Find where the given text appears and provide that cell's center as [X, Y] coordinate. 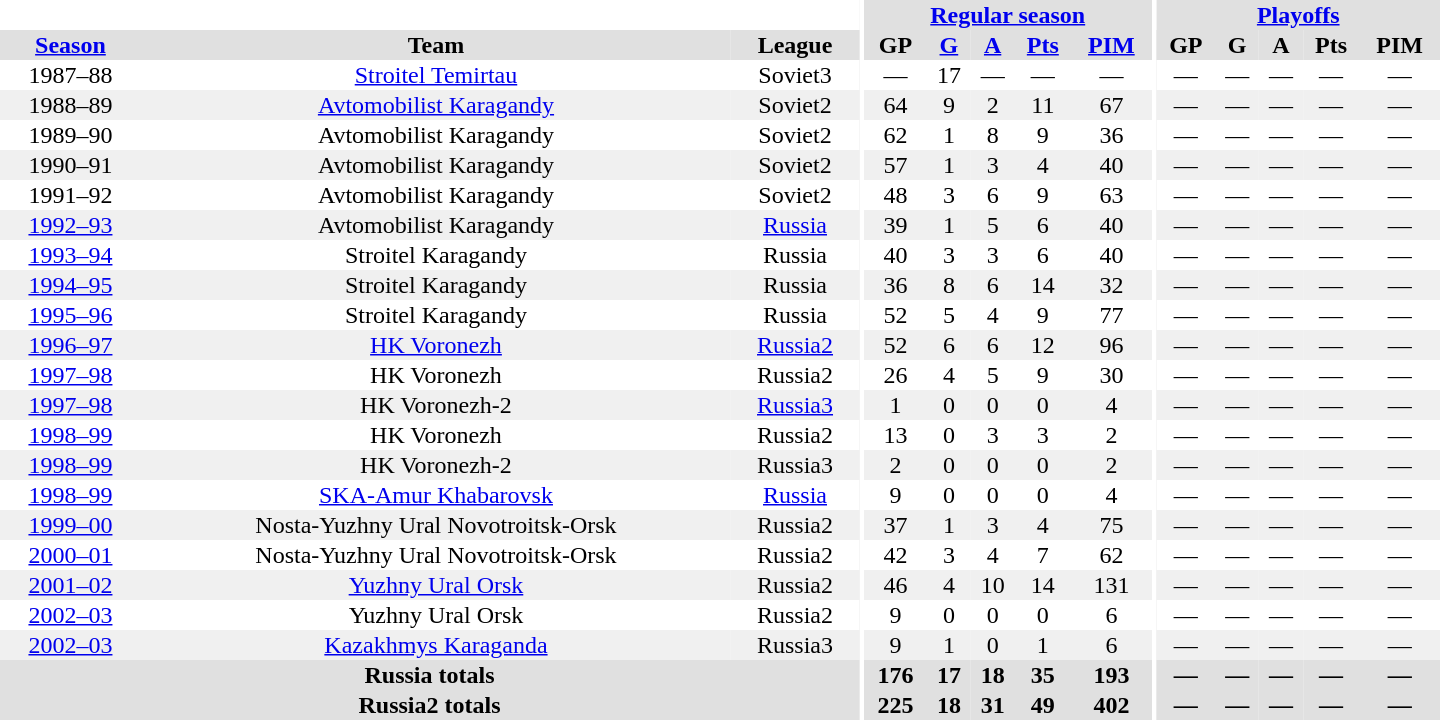
48 [896, 195]
Russia totals [430, 675]
1989–90 [70, 135]
63 [1111, 195]
1988–89 [70, 105]
League [795, 45]
12 [1042, 345]
2001–02 [70, 585]
Russia2 totals [430, 705]
Playoffs [1298, 15]
1994–95 [70, 285]
1995–96 [70, 315]
Season [70, 45]
42 [896, 555]
67 [1111, 105]
1996–97 [70, 345]
46 [896, 585]
10 [993, 585]
57 [896, 165]
1992–93 [70, 225]
7 [1042, 555]
64 [896, 105]
30 [1111, 375]
1991–92 [70, 195]
31 [993, 705]
32 [1111, 285]
1987–88 [70, 75]
Stroitel Temirtau [436, 75]
77 [1111, 315]
1999–00 [70, 525]
Kazakhmys Karaganda [436, 645]
Team [436, 45]
176 [896, 675]
39 [896, 225]
13 [896, 435]
37 [896, 525]
26 [896, 375]
193 [1111, 675]
2000–01 [70, 555]
402 [1111, 705]
96 [1111, 345]
75 [1111, 525]
131 [1111, 585]
SKA-Amur Khabarovsk [436, 495]
1990–91 [70, 165]
Soviet3 [795, 75]
11 [1042, 105]
1993–94 [70, 255]
49 [1042, 705]
225 [896, 705]
Regular season [1008, 15]
35 [1042, 675]
